Scan for the cell matching the given text and deliver its (X, Y) coordinate at center. 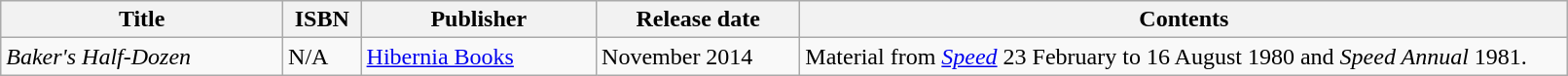
November 2014 (699, 57)
Hibernia Books (479, 57)
Title (142, 19)
Contents (1184, 19)
ISBN (322, 19)
Publisher (479, 19)
Material from Speed 23 February to 16 August 1980 and Speed Annual 1981. (1184, 57)
Baker's Half-Dozen (142, 57)
N/A (322, 57)
Release date (699, 19)
